Identify which cell holds the provided text, then report its (x, y) central coordinate. 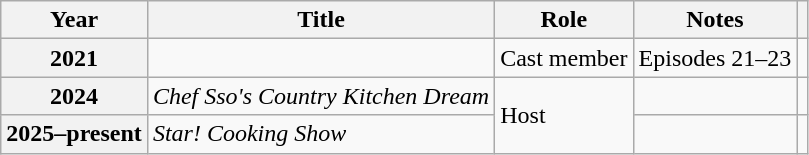
2025–present (74, 134)
Role (564, 20)
Episodes 21–23 (715, 58)
Year (74, 20)
2021 (74, 58)
Host (564, 115)
Chef Sso's Country Kitchen Dream (320, 96)
Cast member (564, 58)
Title (320, 20)
2024 (74, 96)
Star! Cooking Show (320, 134)
Notes (715, 20)
